Extract the [X, Y] coordinate from the center of the cell holding the provided text.  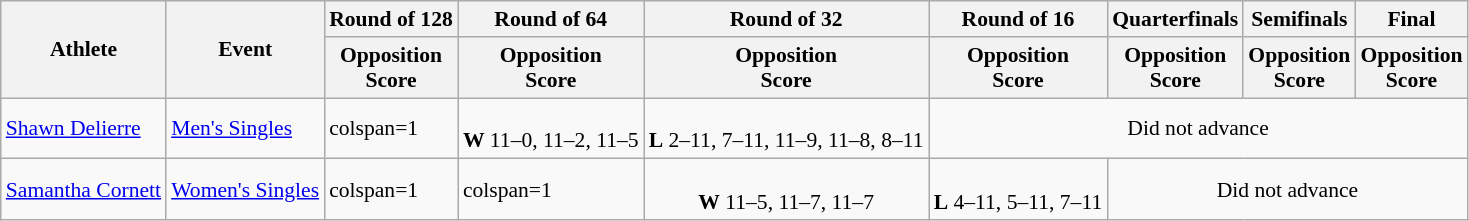
Round of 16 [1018, 19]
Athlete [84, 50]
L 4–11, 5–11, 7–11 [1018, 190]
Women's Singles [245, 190]
Round of 32 [786, 19]
Round of 128 [391, 19]
W 11–0, 11–2, 11–5 [551, 128]
Round of 64 [551, 19]
Men's Singles [245, 128]
L 2–11, 7–11, 11–9, 11–8, 8–11 [786, 128]
Final [1411, 19]
W 11–5, 11–7, 11–7 [786, 190]
Samantha Cornett [84, 190]
Event [245, 50]
Shawn Delierre [84, 128]
Semifinals [1299, 19]
Quarterfinals [1175, 19]
